From the cell containing the given text, extract its center point as [X, Y] coordinate. 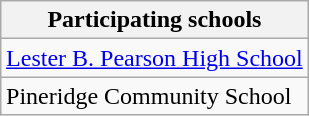
Participating schools [155, 20]
Lester B. Pearson High School [155, 58]
Pineridge Community School [155, 96]
